For the text-containing cell, return its midpoint in (x, y) coordinate format. 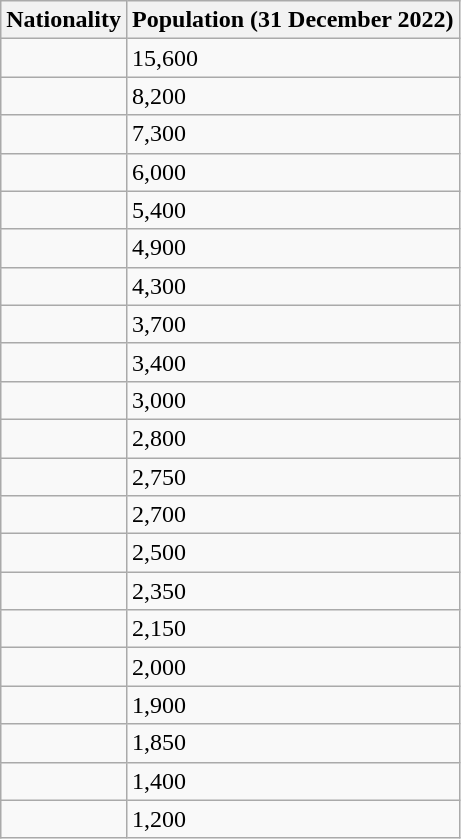
8,200 (292, 96)
7,300 (292, 134)
1,900 (292, 705)
2,350 (292, 591)
2,000 (292, 667)
2,500 (292, 553)
2,800 (292, 438)
Nationality (64, 20)
2,150 (292, 629)
1,200 (292, 819)
3,700 (292, 324)
1,850 (292, 743)
2,700 (292, 515)
4,300 (292, 286)
Population (31 December 2022) (292, 20)
4,900 (292, 248)
2,750 (292, 477)
5,400 (292, 210)
1,400 (292, 781)
6,000 (292, 172)
3,000 (292, 400)
15,600 (292, 58)
3,400 (292, 362)
